Capture the cell that displays the provided text and extract its (x, y) central coordinate. 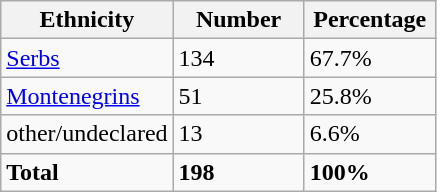
6.6% (370, 134)
Number (238, 20)
Total (87, 172)
13 (238, 134)
67.7% (370, 58)
134 (238, 58)
Montenegrins (87, 96)
25.8% (370, 96)
Serbs (87, 58)
other/undeclared (87, 134)
198 (238, 172)
51 (238, 96)
Percentage (370, 20)
100% (370, 172)
Ethnicity (87, 20)
